Provide the [x, y] coordinate of the cell's center where the given text is located.  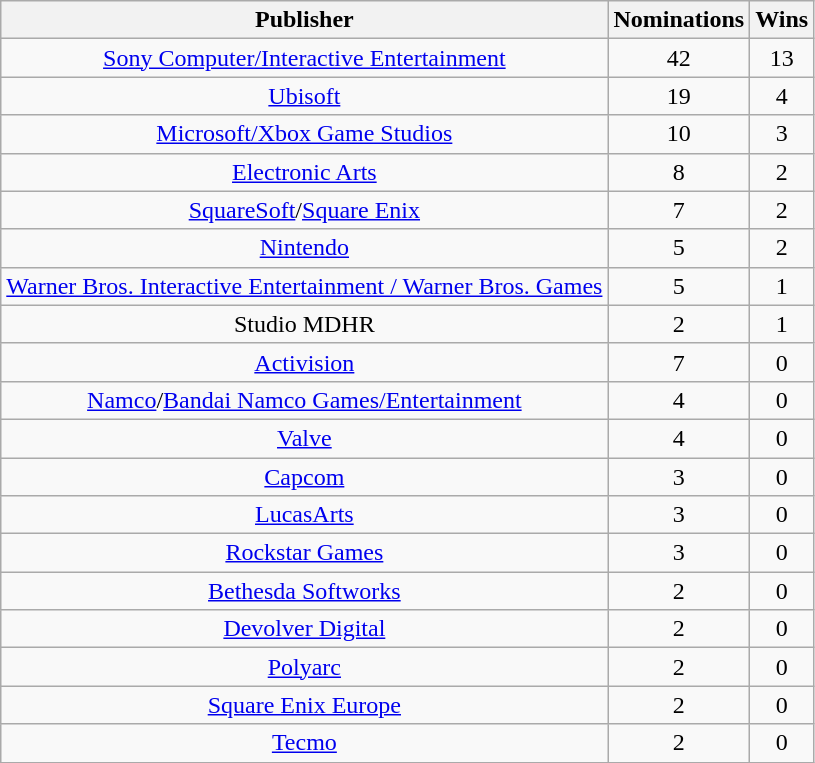
42 [679, 58]
19 [679, 96]
13 [782, 58]
Ubisoft [304, 96]
Square Enix Europe [304, 705]
Rockstar Games [304, 553]
Namco/Bandai Namco Games/Entertainment [304, 400]
Electronic Arts [304, 172]
Publisher [304, 20]
Nominations [679, 20]
Warner Bros. Interactive Entertainment / Warner Bros. Games [304, 286]
Sony Computer/Interactive Entertainment [304, 58]
8 [679, 172]
LucasArts [304, 515]
SquareSoft/Square Enix [304, 210]
Bethesda Softworks [304, 591]
Devolver Digital [304, 629]
Tecmo [304, 743]
Capcom [304, 477]
Studio MDHR [304, 324]
Nintendo [304, 248]
Activision [304, 362]
Microsoft/Xbox Game Studios [304, 134]
Valve [304, 438]
Wins [782, 20]
10 [679, 134]
Polyarc [304, 667]
